Provide the (X, Y) coordinate of the cell's center where the given text is located.  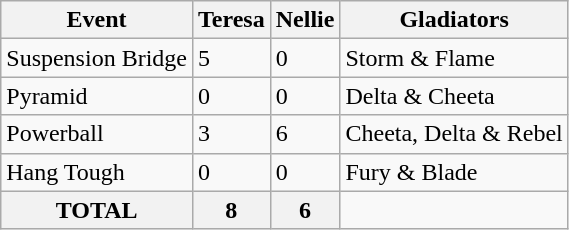
8 (231, 210)
Nellie (305, 20)
5 (231, 58)
Powerball (97, 134)
Cheeta, Delta & Rebel (454, 134)
TOTAL (97, 210)
Teresa (231, 20)
Suspension Bridge (97, 58)
Delta & Cheeta (454, 96)
3 (231, 134)
Pyramid (97, 96)
Event (97, 20)
Fury & Blade (454, 172)
Storm & Flame (454, 58)
Hang Tough (97, 172)
Gladiators (454, 20)
